Output the [x, y] coordinate of the center of the cell containing the given text.  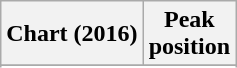
Peakposition [189, 34]
Chart (2016) [72, 34]
